Scan for the cell matching the given text and deliver its [X, Y] coordinate at center. 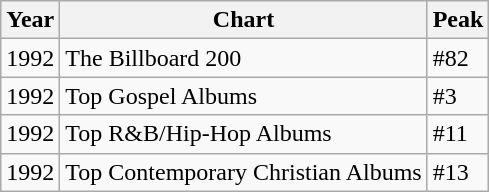
Top Contemporary Christian Albums [244, 172]
Chart [244, 20]
Peak [458, 20]
#11 [458, 134]
Top Gospel Albums [244, 96]
#13 [458, 172]
#82 [458, 58]
#3 [458, 96]
The Billboard 200 [244, 58]
Year [30, 20]
Top R&B/Hip-Hop Albums [244, 134]
